Extract the (x, y) coordinate from the center of the cell holding the provided text.  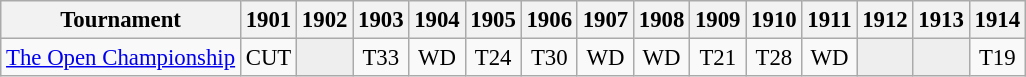
T21 (718, 58)
Tournament (121, 20)
1909 (718, 20)
The Open Championship (121, 58)
T24 (493, 58)
1910 (774, 20)
1913 (941, 20)
1906 (549, 20)
1912 (885, 20)
1902 (325, 20)
1914 (997, 20)
1907 (605, 20)
1911 (830, 20)
1905 (493, 20)
T30 (549, 58)
T28 (774, 58)
1901 (268, 20)
1908 (661, 20)
CUT (268, 58)
1903 (381, 20)
1904 (437, 20)
T19 (997, 58)
T33 (381, 58)
